Return (X, Y) of the center of cell containing provided text 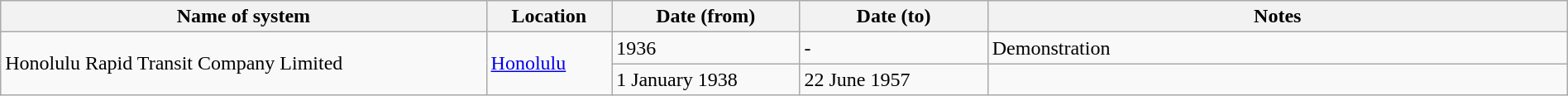
Honolulu Rapid Transit Company Limited (243, 64)
Demonstration (1277, 48)
1 January 1938 (706, 79)
Honolulu (549, 64)
Name of system (243, 17)
Location (549, 17)
- (893, 48)
Date (to) (893, 17)
Date (from) (706, 17)
Notes (1277, 17)
1936 (706, 48)
22 June 1957 (893, 79)
